Return the (X, Y) coordinate for the center point of the cell that contains the specified text.  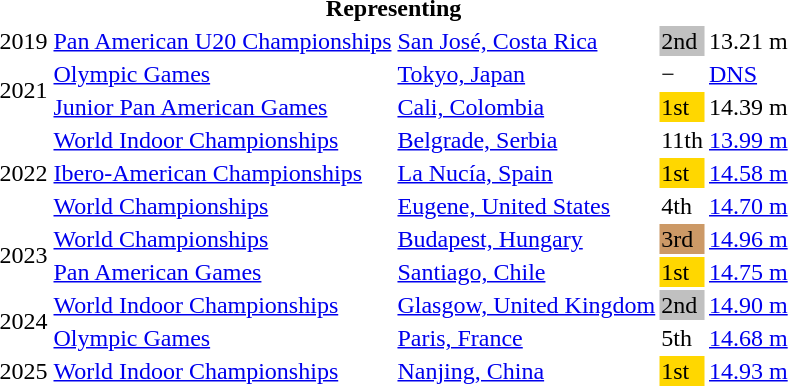
− (682, 74)
Glasgow, United Kingdom (526, 305)
Nanjing, China (526, 371)
Pan American Games (222, 272)
Ibero-American Championships (222, 173)
3rd (682, 239)
Tokyo, Japan (526, 74)
Cali, Colombia (526, 107)
Santiago, Chile (526, 272)
Paris, France (526, 338)
San José, Costa Rica (526, 41)
Budapest, Hungary (526, 239)
La Nucía, Spain (526, 173)
5th (682, 338)
4th (682, 206)
11th (682, 140)
Pan American U20 Championships (222, 41)
Junior Pan American Games (222, 107)
Belgrade, Serbia (526, 140)
Eugene, United States (526, 206)
